Determine the (X, Y) coordinate at the center of the cell enclosing the given text.  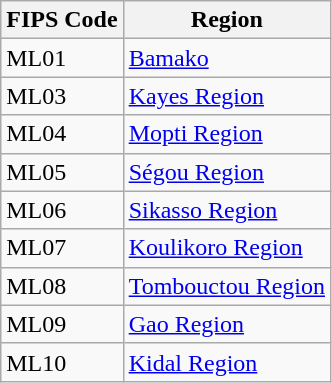
Region (226, 20)
ML05 (62, 172)
Sikasso Region (226, 210)
Kayes Region (226, 96)
ML01 (62, 58)
ML08 (62, 286)
Kidal Region (226, 362)
ML03 (62, 96)
Mopti Region (226, 134)
ML06 (62, 210)
Koulikoro Region (226, 248)
Tombouctou Region (226, 286)
FIPS Code (62, 20)
Bamako (226, 58)
ML09 (62, 324)
Ségou Region (226, 172)
Gao Region (226, 324)
ML07 (62, 248)
ML10 (62, 362)
ML04 (62, 134)
